Locate the cell with the specified text and output its [x, y] center coordinate. 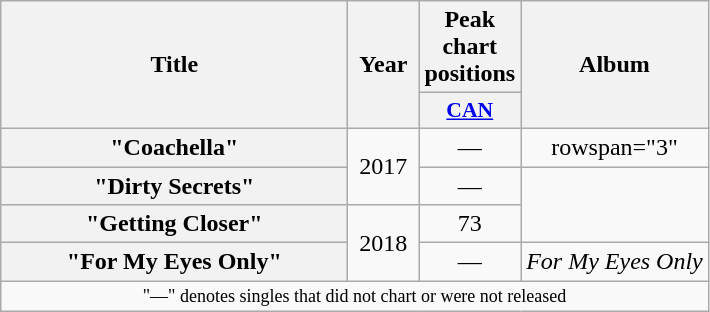
"Coachella" [174, 147]
For My Eyes Only [615, 262]
CAN [470, 111]
Peak chart positions [470, 47]
2017 [384, 166]
"Getting Closer" [174, 224]
Album [615, 65]
Title [174, 65]
73 [470, 224]
"For My Eyes Only" [174, 262]
rowspan="3" [615, 147]
Year [384, 65]
2018 [384, 243]
"Dirty Secrets" [174, 185]
"—" denotes singles that did not chart or were not released [355, 296]
